Extract the [X, Y] coordinate from the center of the cell holding the provided text.  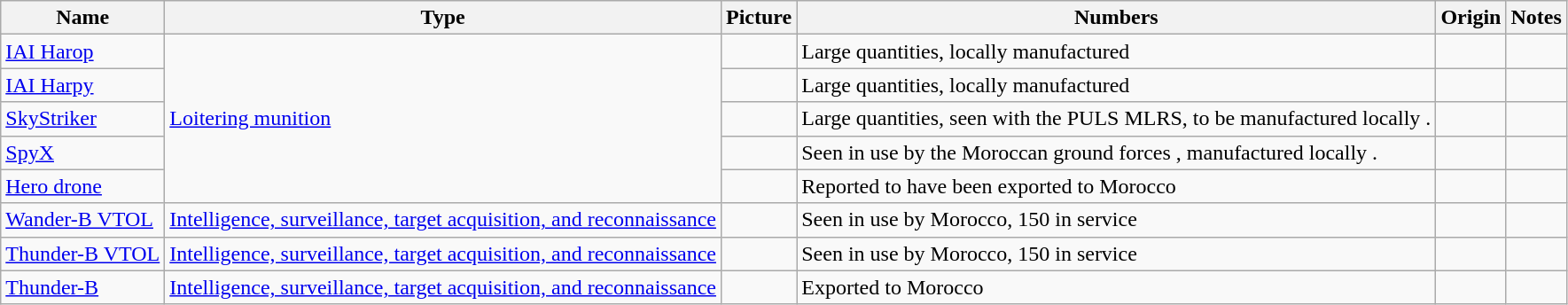
Thunder-B VTOL [83, 254]
Seen in use by the Moroccan ground forces , manufactured locally . [1117, 152]
Reported to have been exported to Morocco [1117, 186]
Name [83, 18]
Picture [759, 18]
IAI Harpy [83, 85]
Type [443, 18]
Thunder-B [83, 287]
SpyX [83, 152]
Notes [1536, 18]
IAI Harop [83, 51]
Loitering munition [443, 119]
Origin [1471, 18]
Wander-B VTOL [83, 220]
Large quantities, seen with the PULS MLRS, to be manufactured locally . [1117, 119]
Exported to Morocco [1117, 287]
Hero drone [83, 186]
Numbers [1117, 18]
SkyStriker [83, 119]
